Scan for the cell matching the given text and deliver its [x, y] coordinate at center. 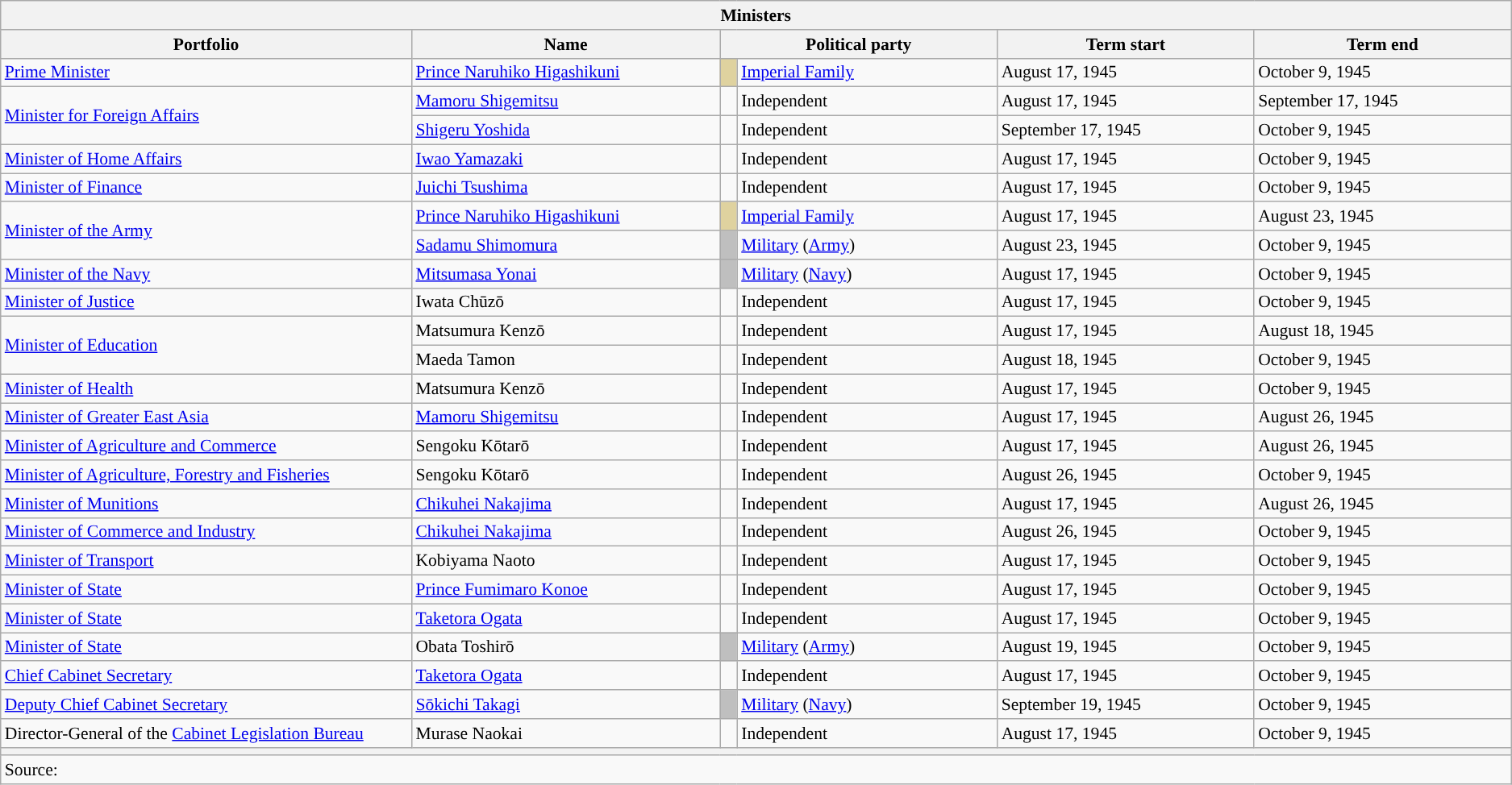
Prince Fumimaro Konoe [565, 590]
Minister of Greater East Asia [206, 417]
Minister of Commerce and Industry [206, 532]
Political party [859, 44]
Minister of Justice [206, 302]
Kobiyama Naoto [565, 561]
Minister of Agriculture, Forestry and Fisheries [206, 475]
Source: [756, 770]
Minister of Finance [206, 188]
Director-General of the Cabinet Legislation Bureau [206, 733]
Murase Naokai [565, 733]
Name [565, 44]
Ministers [756, 15]
Minister for Foreign Affairs [206, 116]
Sōkichi Takagi [565, 704]
Maeda Tamon [565, 360]
Minister of the Army [206, 231]
Term start [1126, 44]
Minister of Transport [206, 561]
Mitsumasa Yonai [565, 274]
Minister of Munitions [206, 504]
Chief Cabinet Secretary [206, 676]
Iwao Yamazaki [565, 159]
Obata Toshirō [565, 647]
Minister of Agriculture and Commerce [206, 446]
Minister of Health [206, 388]
Minister of the Navy [206, 274]
Minister of Education [206, 345]
Minister of Home Affairs [206, 159]
Portfolio [206, 44]
Deputy Chief Cabinet Secretary [206, 704]
Prime Minister [206, 73]
Juichi Tsushima [565, 188]
Sadamu Shimomura [565, 245]
Term end [1382, 44]
Shigeru Yoshida [565, 131]
Iwata Chūzō [565, 302]
September 19, 1945 [1126, 704]
August 19, 1945 [1126, 647]
